Identify which cell holds the provided text, then report its [X, Y] central coordinate. 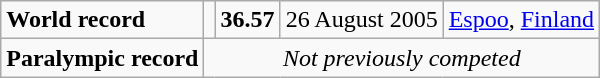
26 August 2005 [362, 20]
36.57 [248, 20]
Paralympic record [102, 58]
Not previously competed [402, 58]
Espoo, Finland [521, 20]
World record [102, 20]
